Output the [X, Y] coordinate of the center of the cell containing the given text.  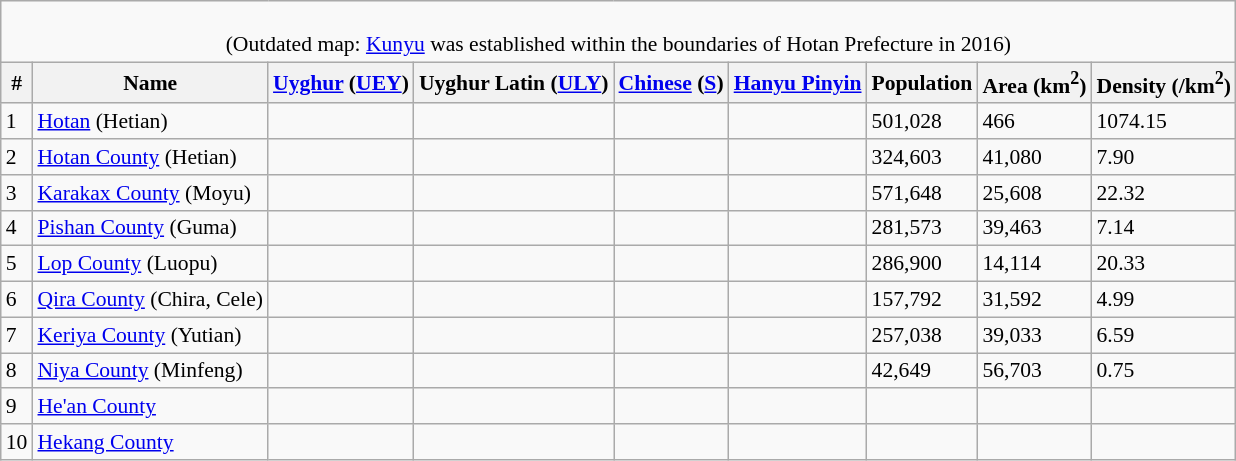
42,649 [922, 371]
39,463 [1034, 228]
14,114 [1034, 264]
Uyghur Latin (ULY) [514, 82]
3 [17, 193]
466 [1034, 122]
7.14 [1164, 228]
Area (km2) [1034, 82]
7 [17, 335]
324,603 [922, 157]
31,592 [1034, 300]
7.90 [1164, 157]
5 [17, 264]
Hotan County (Hetian) [150, 157]
# [17, 82]
Karakax County (Moyu) [150, 193]
9 [17, 407]
22.32 [1164, 193]
4.99 [1164, 300]
1 [17, 122]
Hanyu Pinyin [798, 82]
25,608 [1034, 193]
56,703 [1034, 371]
571,648 [922, 193]
281,573 [922, 228]
Niya County (Minfeng) [150, 371]
41,080 [1034, 157]
Pishan County (Guma) [150, 228]
Lop County (Luopu) [150, 264]
6.59 [1164, 335]
286,900 [922, 264]
Chinese (S) [672, 82]
Density (/km2) [1164, 82]
Qira County (Chira, Cele) [150, 300]
Hekang County [150, 442]
Keriya County (Yutian) [150, 335]
He'an County [150, 407]
Name [150, 82]
20.33 [1164, 264]
257,038 [922, 335]
(Outdated map: Kunyu was established within the boundaries of Hotan Prefecture in 2016) [618, 32]
1074.15 [1164, 122]
8 [17, 371]
10 [17, 442]
0.75 [1164, 371]
501,028 [922, 122]
157,792 [922, 300]
Population [922, 82]
2 [17, 157]
39,033 [1034, 335]
Uyghur (UEY) [341, 82]
4 [17, 228]
Hotan (Hetian) [150, 122]
6 [17, 300]
